Detect which cell encompasses the target text, then output its [X, Y] center coordinate. 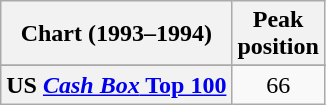
Chart (1993–1994) [116, 34]
US Cash Box Top 100 [116, 85]
66 [278, 85]
Peakposition [278, 34]
